For the text-containing cell, return its midpoint in [x, y] coordinate format. 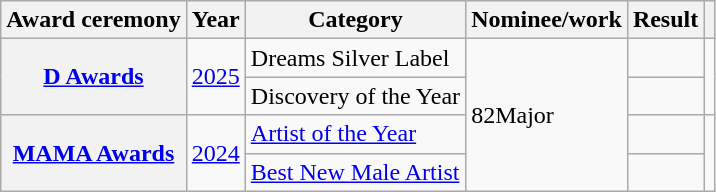
Category [355, 20]
82Major [547, 115]
Dreams Silver Label [355, 58]
Result [665, 20]
Year [216, 20]
2024 [216, 153]
Best New Male Artist [355, 172]
Artist of the Year [355, 134]
MAMA Awards [94, 153]
Nominee/work [547, 20]
Award ceremony [94, 20]
Discovery of the Year [355, 96]
D Awards [94, 77]
2025 [216, 77]
